Search for the cell housing the specified text and yield its (X, Y) center coordinate. 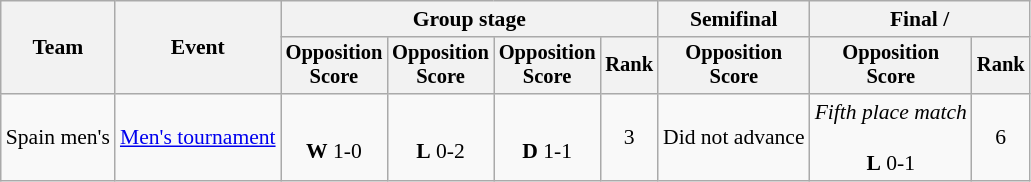
Semifinal (734, 19)
3 (629, 138)
Group stage (470, 19)
W 1-0 (334, 138)
Men's tournament (198, 138)
Team (58, 48)
Spain men's (58, 138)
Fifth place matchL 0-1 (891, 138)
Event (198, 48)
6 (1001, 138)
L 0-2 (440, 138)
Final / (920, 19)
Did not advance (734, 138)
D 1-1 (548, 138)
